Determine the (X, Y) coordinate at the center of the cell enclosing the given text.  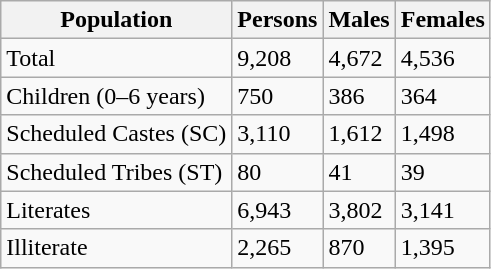
Children (0–6 years) (116, 96)
Illiterate (116, 248)
4,536 (442, 58)
41 (359, 172)
Scheduled Castes (SC) (116, 134)
80 (278, 172)
Persons (278, 20)
Population (116, 20)
6,943 (278, 210)
3,802 (359, 210)
4,672 (359, 58)
39 (442, 172)
1,395 (442, 248)
3,141 (442, 210)
1,612 (359, 134)
Scheduled Tribes (ST) (116, 172)
Total (116, 58)
364 (442, 96)
1,498 (442, 134)
Females (442, 20)
Males (359, 20)
750 (278, 96)
3,110 (278, 134)
2,265 (278, 248)
870 (359, 248)
9,208 (278, 58)
Literates (116, 210)
386 (359, 96)
